Provide the [x, y] coordinate of the cell's center where the given text is located.  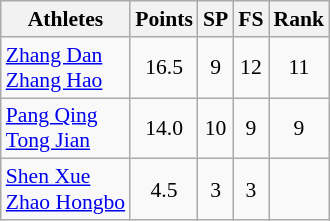
10 [216, 128]
11 [300, 68]
Athletes [66, 19]
Rank [300, 19]
SP [216, 19]
14.0 [164, 128]
16.5 [164, 68]
4.5 [164, 190]
Shen XueZhao Hongbo [66, 190]
12 [250, 68]
FS [250, 19]
Pang QingTong Jian [66, 128]
Points [164, 19]
Zhang DanZhang Hao [66, 68]
